For the text-containing cell, return its midpoint in (X, Y) coordinate format. 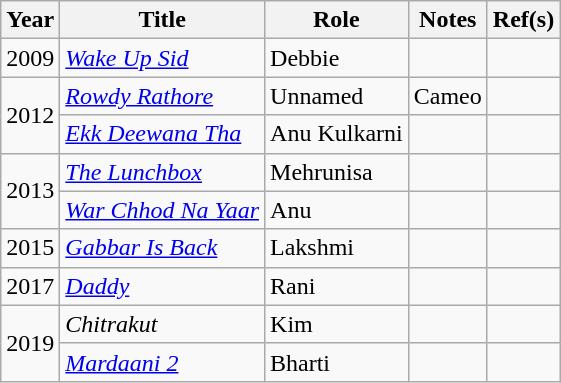
Cameo (448, 96)
Unnamed (337, 96)
Ref(s) (523, 20)
Wake Up Sid (162, 58)
Lakshmi (337, 248)
2015 (30, 248)
Notes (448, 20)
Rani (337, 286)
2009 (30, 58)
2019 (30, 343)
Chitrakut (162, 324)
Year (30, 20)
War Chhod Na Yaar (162, 210)
2013 (30, 191)
Daddy (162, 286)
The Lunchbox (162, 172)
Title (162, 20)
Role (337, 20)
Ekk Deewana Tha (162, 134)
Anu (337, 210)
Anu Kulkarni (337, 134)
Gabbar Is Back (162, 248)
Debbie (337, 58)
Mardaani 2 (162, 362)
2017 (30, 286)
Bharti (337, 362)
Rowdy Rathore (162, 96)
Mehrunisa (337, 172)
Kim (337, 324)
2012 (30, 115)
